Extract the (X, Y) coordinate from the center of the cell holding the provided text.  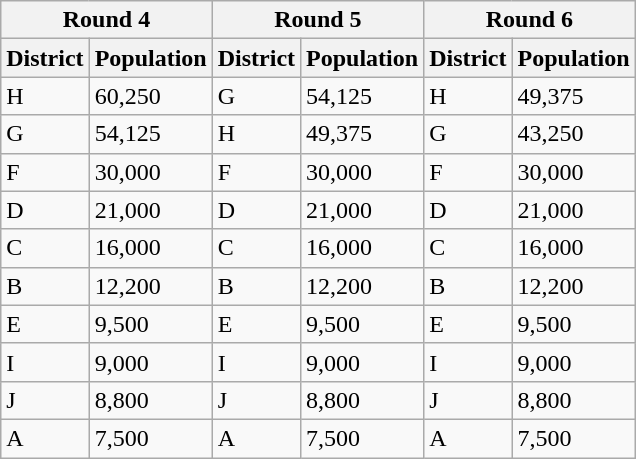
Round 5 (318, 20)
Round 6 (530, 20)
Round 4 (106, 20)
43,250 (574, 134)
60,250 (150, 96)
